Output the (x, y) coordinate of the center of the cell containing the given text.  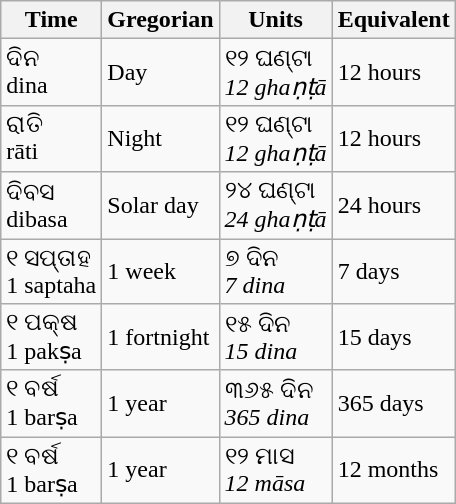
Day (160, 72)
365 days (394, 404)
ଦିବସdibasa (52, 206)
Solar day (160, 206)
7 days (394, 270)
୧ ସପ୍ତାହ1 saptaha (52, 270)
Gregorian (160, 20)
Time (52, 20)
ରାତିrāti (52, 138)
୨୪ ଘଣ୍ଟା24 ghaṇṭā (276, 206)
24 hours (394, 206)
1 fortnight (160, 338)
1 week (160, 270)
Units (276, 20)
୧୨ ମାସ12 māsa (276, 470)
୩୬୫ ଦିନ365 dina (276, 404)
15 days (394, 338)
୭ ଦିନ7 dina (276, 270)
Equivalent (394, 20)
୧ ପକ୍ଷ1 pakṣa (52, 338)
12 months (394, 470)
ଦିନdina (52, 72)
୧୫ ଦିନ15 dina (276, 338)
Night (160, 138)
